From the cell containing the given text, extract its center point as [x, y] coordinate. 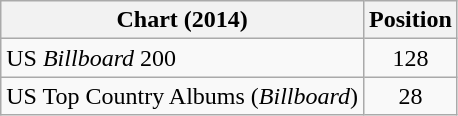
128 [411, 58]
US Top Country Albums (Billboard) [182, 96]
US Billboard 200 [182, 58]
Position [411, 20]
Chart (2014) [182, 20]
28 [411, 96]
